Pinpoint the cell where the given text exists, returning its [x, y] midpoint coordinate. 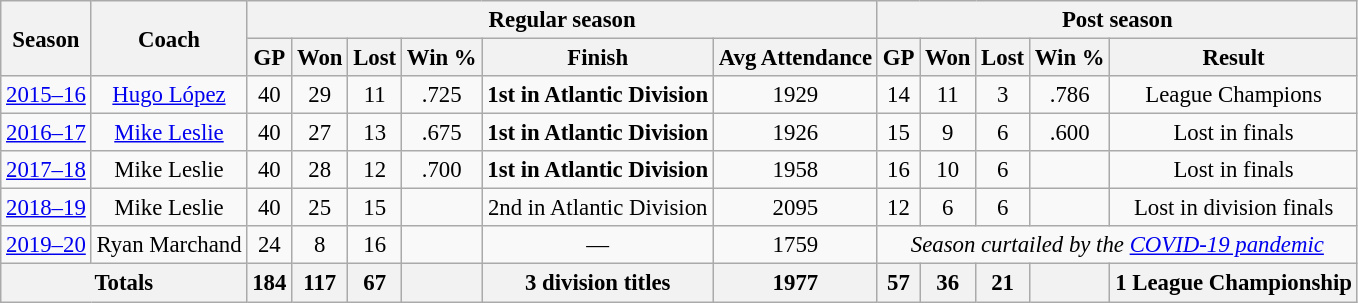
2095 [795, 208]
Result [1234, 58]
3 division titles [598, 283]
1929 [795, 95]
League Champions [1234, 95]
184 [270, 283]
.700 [441, 170]
Avg Attendance [795, 58]
28 [320, 170]
Ryan Marchand [169, 245]
27 [320, 133]
1977 [795, 283]
2018–19 [46, 208]
10 [948, 170]
9 [948, 133]
Season [46, 38]
8 [320, 245]
.675 [441, 133]
3 [1003, 95]
13 [375, 133]
21 [1003, 283]
.786 [1069, 95]
2019–20 [46, 245]
Regular season [562, 20]
36 [948, 283]
1 League Championship [1234, 283]
2017–18 [46, 170]
.600 [1069, 133]
29 [320, 95]
Lost in division finals [1234, 208]
25 [320, 208]
1926 [795, 133]
2nd in Atlantic Division [598, 208]
Hugo López [169, 95]
Coach [169, 38]
Season curtailed by the COVID-19 pandemic [1117, 245]
24 [270, 245]
Finish [598, 58]
14 [898, 95]
117 [320, 283]
Totals [124, 283]
.725 [441, 95]
2016–17 [46, 133]
2015–16 [46, 95]
57 [898, 283]
— [598, 245]
Post season [1117, 20]
67 [375, 283]
1759 [795, 245]
1958 [795, 170]
